For the text-containing cell, return its midpoint in [x, y] coordinate format. 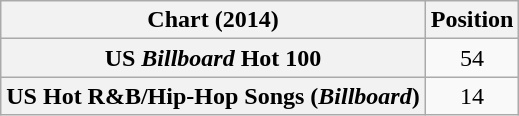
US Billboard Hot 100 [213, 58]
Chart (2014) [213, 20]
14 [472, 96]
US Hot R&B/Hip-Hop Songs (Billboard) [213, 96]
Position [472, 20]
54 [472, 58]
